Provide the [x, y] coordinate of the cell's center where the given text is located.  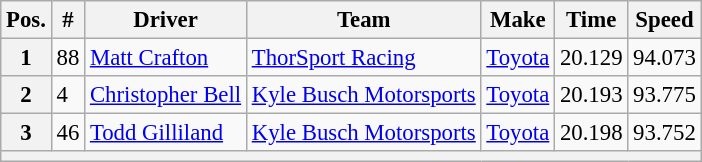
Pos. [26, 20]
93.775 [664, 95]
3 [26, 133]
Speed [664, 20]
88 [68, 58]
# [68, 20]
Driver [166, 20]
Make [518, 20]
ThorSport Racing [364, 58]
93.752 [664, 133]
Team [364, 20]
20.198 [592, 133]
Todd Gilliland [166, 133]
1 [26, 58]
Christopher Bell [166, 95]
94.073 [664, 58]
2 [26, 95]
20.129 [592, 58]
20.193 [592, 95]
46 [68, 133]
Time [592, 20]
4 [68, 95]
Matt Crafton [166, 58]
